Search for the cell housing the specified text and yield its (X, Y) center coordinate. 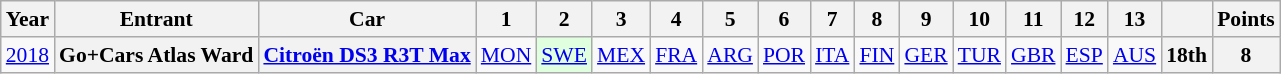
MEX (621, 55)
7 (832, 19)
SWE (564, 55)
Points (1246, 19)
6 (784, 19)
ESP (1084, 55)
10 (980, 19)
9 (926, 19)
Go+Cars Atlas Ward (156, 55)
3 (621, 19)
ITA (832, 55)
FIN (876, 55)
GER (926, 55)
Car (366, 19)
12 (1084, 19)
4 (676, 19)
Citroën DS3 R3T Max (366, 55)
POR (784, 55)
Entrant (156, 19)
11 (1034, 19)
18th (1186, 55)
Year (28, 19)
TUR (980, 55)
MON (506, 55)
5 (730, 19)
13 (1134, 19)
2018 (28, 55)
AUS (1134, 55)
2 (564, 19)
ARG (730, 55)
GBR (1034, 55)
1 (506, 19)
FRA (676, 55)
